From the cell containing the given text, extract its center point as (x, y) coordinate. 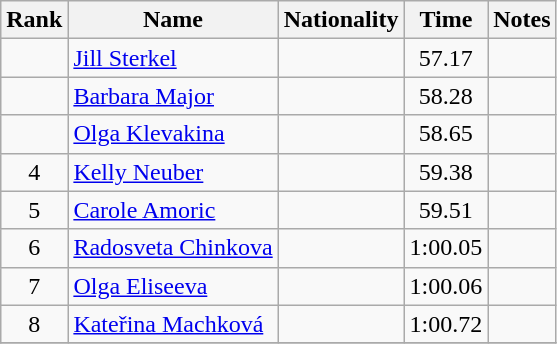
Radosveta Chinkova (173, 248)
Kelly Neuber (173, 172)
59.38 (446, 172)
Name (173, 20)
Kateřina Machková (173, 324)
4 (34, 172)
1:00.72 (446, 324)
Time (446, 20)
Notes (522, 20)
8 (34, 324)
58.28 (446, 96)
58.65 (446, 134)
Olga Eliseeva (173, 286)
Rank (34, 20)
Barbara Major (173, 96)
Nationality (341, 20)
1:00.05 (446, 248)
1:00.06 (446, 286)
7 (34, 286)
Carole Amoric (173, 210)
59.51 (446, 210)
6 (34, 248)
Jill Sterkel (173, 58)
57.17 (446, 58)
5 (34, 210)
Olga Klevakina (173, 134)
